Pinpoint the cell where the given text exists, returning its (x, y) midpoint coordinate. 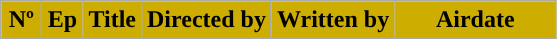
Written by (332, 20)
Directed by (206, 20)
Airdate (476, 20)
Nº (22, 20)
Ep (62, 20)
Title (112, 20)
